From the cell containing the given text, extract its center point as [x, y] coordinate. 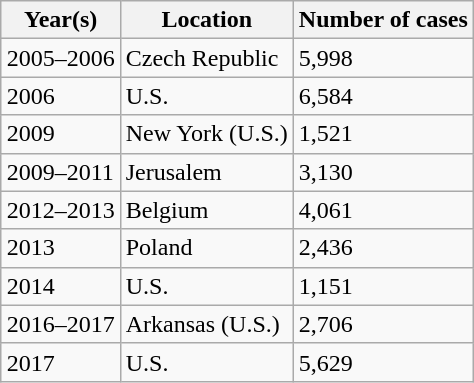
2009–2011 [60, 172]
2009 [60, 134]
2017 [60, 362]
1,521 [383, 134]
Czech Republic [206, 58]
Arkansas (U.S.) [206, 324]
Year(s) [60, 20]
Belgium [206, 210]
Location [206, 20]
2012–2013 [60, 210]
Poland [206, 248]
Number of cases [383, 20]
2006 [60, 96]
1,151 [383, 286]
2,706 [383, 324]
4,061 [383, 210]
3,130 [383, 172]
New York (U.S.) [206, 134]
2005–2006 [60, 58]
5,629 [383, 362]
2014 [60, 286]
5,998 [383, 58]
6,584 [383, 96]
2,436 [383, 248]
2013 [60, 248]
2016–2017 [60, 324]
Jerusalem [206, 172]
